Identify which cell holds the provided text, then report its [x, y] central coordinate. 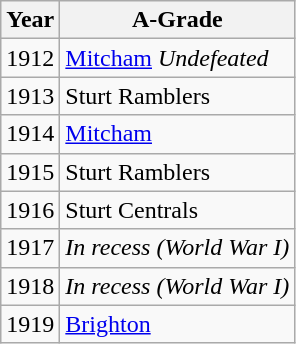
A-Grade [178, 20]
1917 [30, 248]
1919 [30, 324]
Brighton [178, 324]
Mitcham [178, 134]
Year [30, 20]
1915 [30, 172]
1912 [30, 58]
1918 [30, 286]
1913 [30, 96]
Mitcham Undefeated [178, 58]
1914 [30, 134]
Sturt Centrals [178, 210]
1916 [30, 210]
